Provide the [X, Y] coordinate of the cell's center where the given text is located.  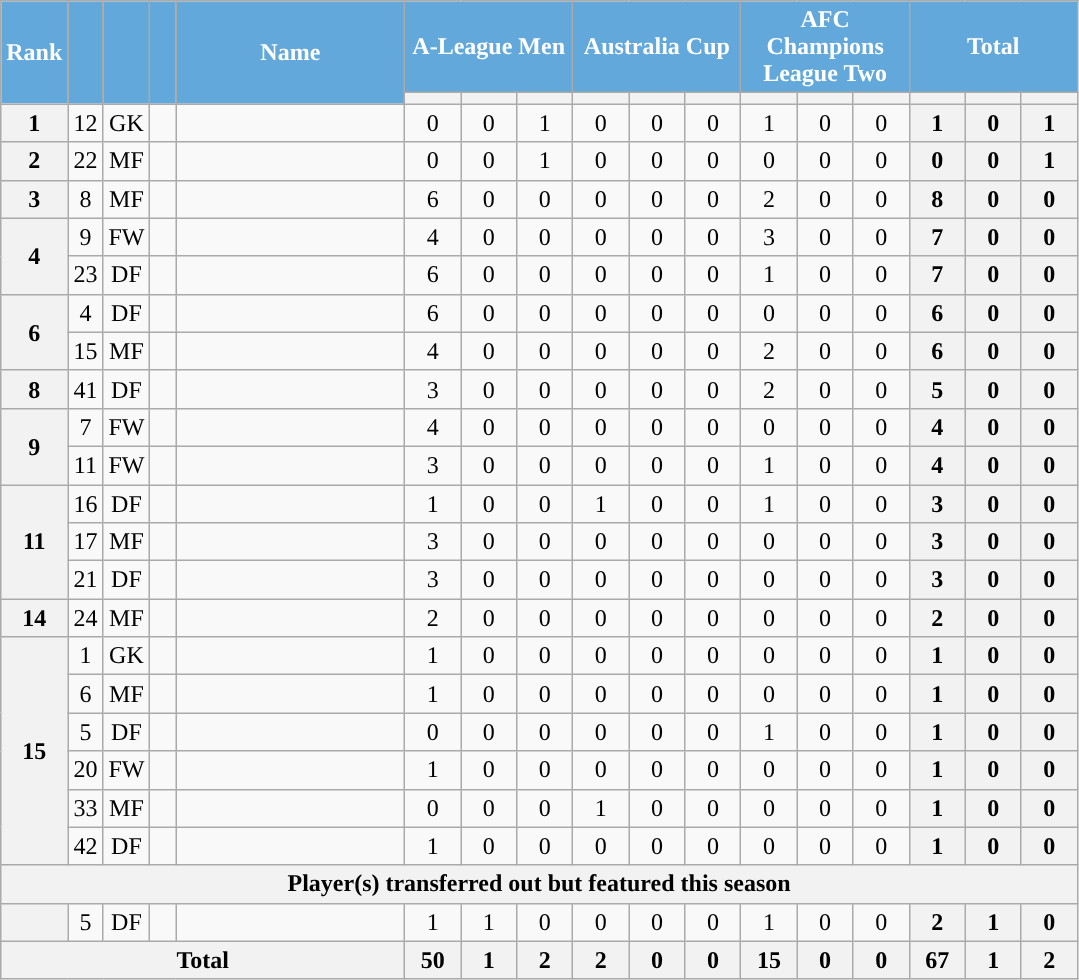
Australia Cup [657, 47]
Name [290, 52]
67 [937, 960]
Player(s) transferred out but featured this season [540, 884]
14 [34, 618]
A-League Men [489, 47]
20 [86, 770]
41 [86, 389]
24 [86, 618]
50 [433, 960]
17 [86, 542]
22 [86, 161]
Rank [34, 52]
42 [86, 846]
AFC Champions League Two [825, 47]
21 [86, 580]
33 [86, 808]
12 [86, 123]
23 [86, 275]
16 [86, 503]
